Find where the given text appears and provide that cell's center as (x, y) coordinate. 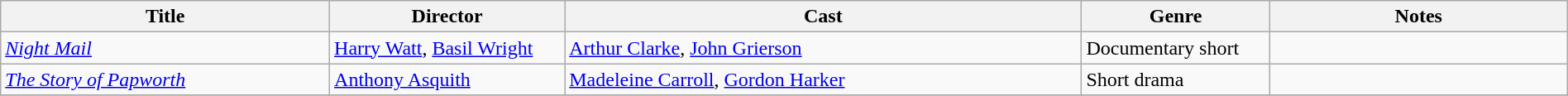
Arthur Clarke, John Grierson (824, 48)
Director (447, 17)
Madeleine Carroll, Gordon Harker (824, 79)
Anthony Asquith (447, 79)
Cast (824, 17)
Short drama (1176, 79)
Documentary short (1176, 48)
Genre (1176, 17)
Notes (1418, 17)
Night Mail (165, 48)
Title (165, 17)
Harry Watt, Basil Wright (447, 48)
The Story of Papworth (165, 79)
